Provide the [X, Y] coordinate of the cell's center where the given text is located.  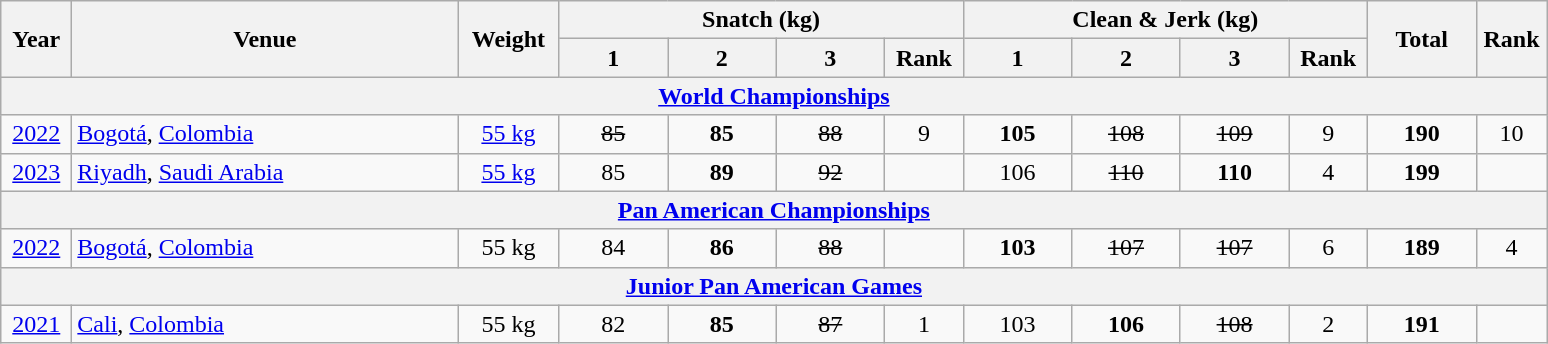
2021 [36, 324]
6 [1328, 248]
190 [1422, 134]
89 [722, 172]
2023 [36, 172]
189 [1422, 248]
191 [1422, 324]
84 [614, 248]
Clean & Jerk (kg) [1165, 20]
Junior Pan American Games [774, 286]
Riyadh, Saudi Arabia [265, 172]
Cali, Colombia [265, 324]
109 [1234, 134]
92 [830, 172]
Snatch (kg) [761, 20]
Year [36, 39]
105 [1018, 134]
82 [614, 324]
Pan American Championships [774, 210]
Weight [508, 39]
87 [830, 324]
10 [1512, 134]
86 [722, 248]
World Championships [774, 96]
Venue [265, 39]
Total [1422, 39]
199 [1422, 172]
